Locate the cell with the specified text and output its [X, Y] center coordinate. 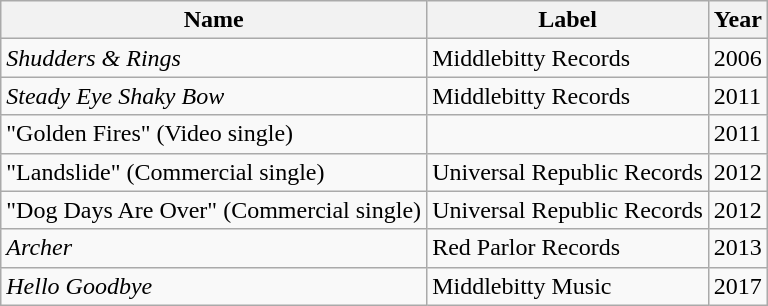
"Golden Fires" (Video single) [214, 134]
2013 [738, 248]
Middlebitty Music [568, 286]
Red Parlor Records [568, 248]
Label [568, 20]
Shudders & Rings [214, 58]
"Dog Days Are Over" (Commercial single) [214, 210]
2017 [738, 286]
Archer [214, 248]
Steady Eye Shaky Bow [214, 96]
Year [738, 20]
2006 [738, 58]
"Landslide" (Commercial single) [214, 172]
Hello Goodbye [214, 286]
Name [214, 20]
